Provide the (x, y) coordinate of the cell's center where the given text is located.  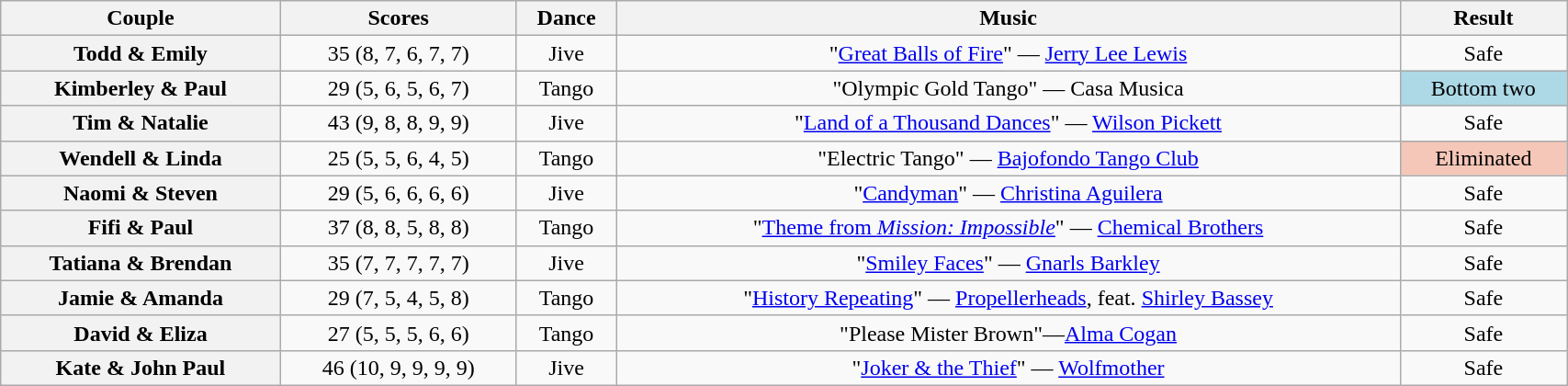
Result (1483, 18)
Dance (566, 18)
Scores (399, 18)
"Land of a Thousand Dances" — Wilson Pickett (1009, 123)
29 (7, 5, 4, 5, 8) (399, 298)
"Candyman" — Christina Aguilera (1009, 193)
"History Repeating" — Propellerheads, feat. Shirley Bassey (1009, 298)
29 (5, 6, 6, 6, 6) (399, 193)
"Great Balls of Fire" — Jerry Lee Lewis (1009, 53)
43 (9, 8, 8, 9, 9) (399, 123)
Fifi & Paul (141, 228)
"Electric Tango" — Bajofondo Tango Club (1009, 158)
Couple (141, 18)
"Smiley Faces" — Gnarls Barkley (1009, 263)
Jamie & Amanda (141, 298)
Eliminated (1483, 158)
Todd & Emily (141, 53)
Music (1009, 18)
Kate & John Paul (141, 368)
35 (7, 7, 7, 7, 7) (399, 263)
25 (5, 5, 6, 4, 5) (399, 158)
"Theme from Mission: Impossible" — Chemical Brothers (1009, 228)
Wendell & Linda (141, 158)
"Please Mister Brown"—Alma Cogan (1009, 333)
29 (5, 6, 5, 6, 7) (399, 88)
"Olympic Gold Tango" — Casa Musica (1009, 88)
David & Eliza (141, 333)
Naomi & Steven (141, 193)
37 (8, 8, 5, 8, 8) (399, 228)
Bottom two (1483, 88)
35 (8, 7, 6, 7, 7) (399, 53)
Tatiana & Brendan (141, 263)
"Joker & the Thief" — Wolfmother (1009, 368)
27 (5, 5, 5, 6, 6) (399, 333)
Tim & Natalie (141, 123)
46 (10, 9, 9, 9, 9) (399, 368)
Kimberley & Paul (141, 88)
